Detect which cell encompasses the target text, then output its [X, Y] center coordinate. 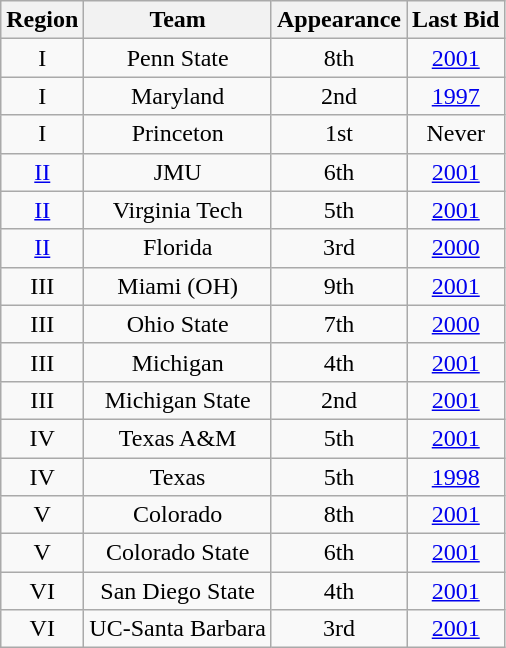
Texas A&M [178, 438]
1997 [456, 96]
Texas [178, 477]
Last Bid [456, 20]
Michigan State [178, 400]
Never [456, 134]
UC-Santa Barbara [178, 629]
San Diego State [178, 591]
Penn State [178, 58]
Michigan [178, 362]
Appearance [338, 20]
Florida [178, 248]
Princeton [178, 134]
Maryland [178, 96]
Virginia Tech [178, 210]
Colorado [178, 515]
Region [42, 20]
Colorado State [178, 553]
1st [338, 134]
7th [338, 324]
Miami (OH) [178, 286]
Ohio State [178, 324]
JMU [178, 172]
9th [338, 286]
1998 [456, 477]
Team [178, 20]
